Capture the cell that displays the provided text and extract its [x, y] central coordinate. 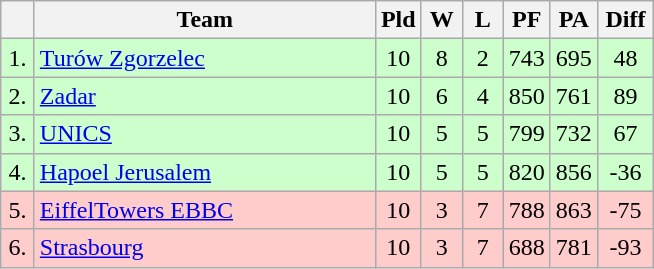
PF [526, 20]
6. [18, 248]
688 [526, 248]
799 [526, 134]
856 [574, 172]
4. [18, 172]
4 [482, 96]
761 [574, 96]
W [442, 20]
PA [574, 20]
695 [574, 58]
L [482, 20]
Zadar [204, 96]
67 [625, 134]
89 [625, 96]
UNICS [204, 134]
Diff [625, 20]
48 [625, 58]
Hapoel Jerusalem [204, 172]
863 [574, 210]
3. [18, 134]
Turów Zgorzelec [204, 58]
788 [526, 210]
Pld [398, 20]
-75 [625, 210]
-93 [625, 248]
2 [482, 58]
732 [574, 134]
Team [204, 20]
1. [18, 58]
850 [526, 96]
6 [442, 96]
8 [442, 58]
743 [526, 58]
2. [18, 96]
Strasbourg [204, 248]
EiffelTowers EBBC [204, 210]
-36 [625, 172]
781 [574, 248]
820 [526, 172]
5. [18, 210]
